Search for the cell housing the specified text and yield its (X, Y) center coordinate. 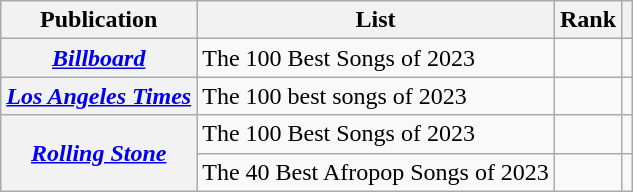
Rolling Stone (99, 153)
The 40 Best Afropop Songs of 2023 (376, 172)
Publication (99, 20)
List (376, 20)
Billboard (99, 58)
Rank (588, 20)
The 100 best songs of 2023 (376, 96)
Los Angeles Times (99, 96)
